Scan for the cell matching the given text and deliver its (X, Y) coordinate at center. 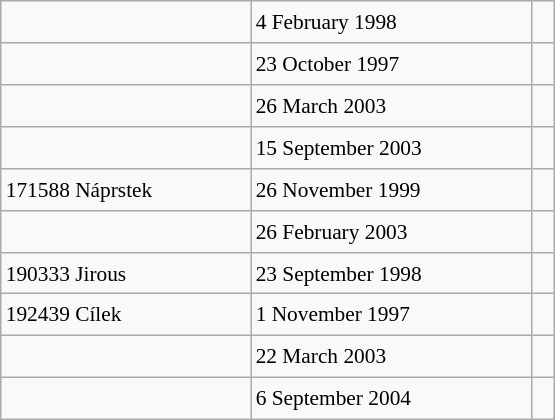
171588 Náprstek (126, 189)
192439 Cílek (126, 315)
6 September 2004 (392, 399)
190333 Jirous (126, 273)
1 November 1997 (392, 315)
26 March 2003 (392, 106)
22 March 2003 (392, 357)
23 October 1997 (392, 64)
26 February 2003 (392, 231)
23 September 1998 (392, 273)
15 September 2003 (392, 148)
4 February 1998 (392, 22)
26 November 1999 (392, 189)
